For the text-containing cell, return its midpoint in [X, Y] coordinate format. 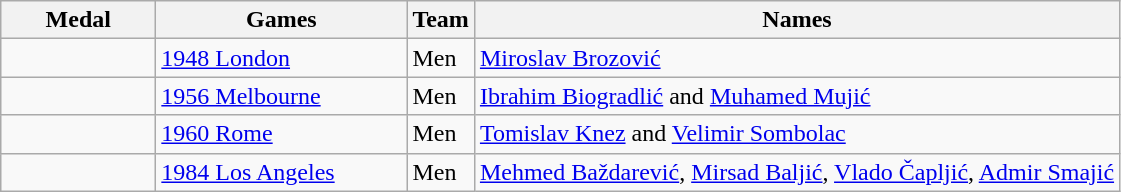
1948 London [282, 58]
Medal [78, 20]
Miroslav Brozović [796, 58]
Tomislav Knez and Velimir Sombolac [796, 134]
Mehmed Baždarević, Mirsad Baljić, Vlado Čapljić, Admir Smajić [796, 172]
Names [796, 20]
Ibrahim Biogradlić and Muhamed Mujić [796, 96]
Games [282, 20]
1984 Los Angeles [282, 172]
1956 Melbourne [282, 96]
Team [441, 20]
1960 Rome [282, 134]
